Find where the given text appears and provide that cell's center as (X, Y) coordinate. 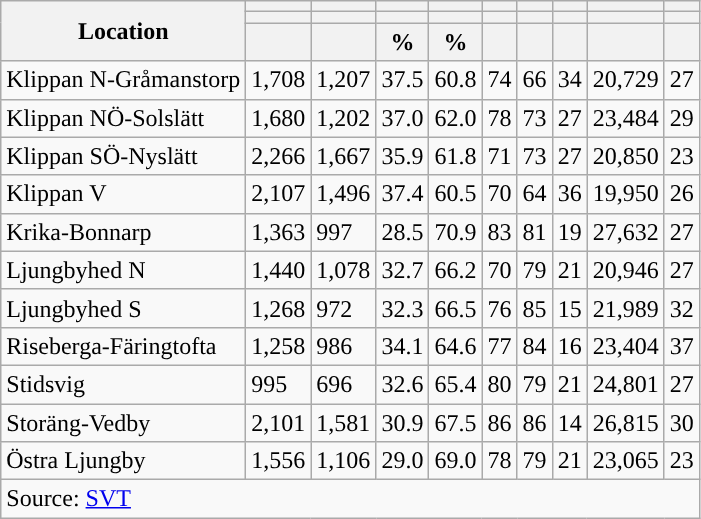
1,078 (344, 270)
Klippan V (124, 194)
2,101 (278, 423)
23,404 (626, 346)
30.9 (402, 423)
62.0 (456, 118)
37.4 (402, 194)
1,106 (344, 461)
1,496 (344, 194)
1,581 (344, 423)
27,632 (626, 232)
83 (500, 232)
77 (500, 346)
1,556 (278, 461)
26 (682, 194)
1,667 (344, 156)
66 (534, 80)
20,729 (626, 80)
1,440 (278, 270)
21,989 (626, 308)
1,363 (278, 232)
1,258 (278, 346)
Klippan NÖ-Solslätt (124, 118)
65.4 (456, 384)
19 (570, 232)
1,202 (344, 118)
23,484 (626, 118)
Location (124, 31)
972 (344, 308)
76 (500, 308)
34.1 (402, 346)
85 (534, 308)
37.5 (402, 80)
Östra Ljungby (124, 461)
29 (682, 118)
60.5 (456, 194)
61.8 (456, 156)
32.6 (402, 384)
Klippan N-Gråmanstorp (124, 80)
66.5 (456, 308)
66.2 (456, 270)
70.9 (456, 232)
2,107 (278, 194)
64 (534, 194)
Stidsvig (124, 384)
14 (570, 423)
Storäng-Vedby (124, 423)
26,815 (626, 423)
15 (570, 308)
74 (500, 80)
67.5 (456, 423)
Ljungbyhed S (124, 308)
69.0 (456, 461)
37.0 (402, 118)
995 (278, 384)
Klippan SÖ-Nyslätt (124, 156)
34 (570, 80)
32.3 (402, 308)
64.6 (456, 346)
36 (570, 194)
Source: SVT (350, 499)
32.7 (402, 270)
24,801 (626, 384)
37 (682, 346)
80 (500, 384)
19,950 (626, 194)
28.5 (402, 232)
30 (682, 423)
Krika-Bonnarp (124, 232)
60.8 (456, 80)
1,207 (344, 80)
84 (534, 346)
32 (682, 308)
997 (344, 232)
2,266 (278, 156)
81 (534, 232)
16 (570, 346)
29.0 (402, 461)
35.9 (402, 156)
696 (344, 384)
1,680 (278, 118)
1,268 (278, 308)
20,946 (626, 270)
71 (500, 156)
986 (344, 346)
Riseberga-Färingtofta (124, 346)
1,708 (278, 80)
23,065 (626, 461)
Ljungbyhed N (124, 270)
20,850 (626, 156)
